Extract the (x, y) coordinate from the center of the cell holding the provided text.  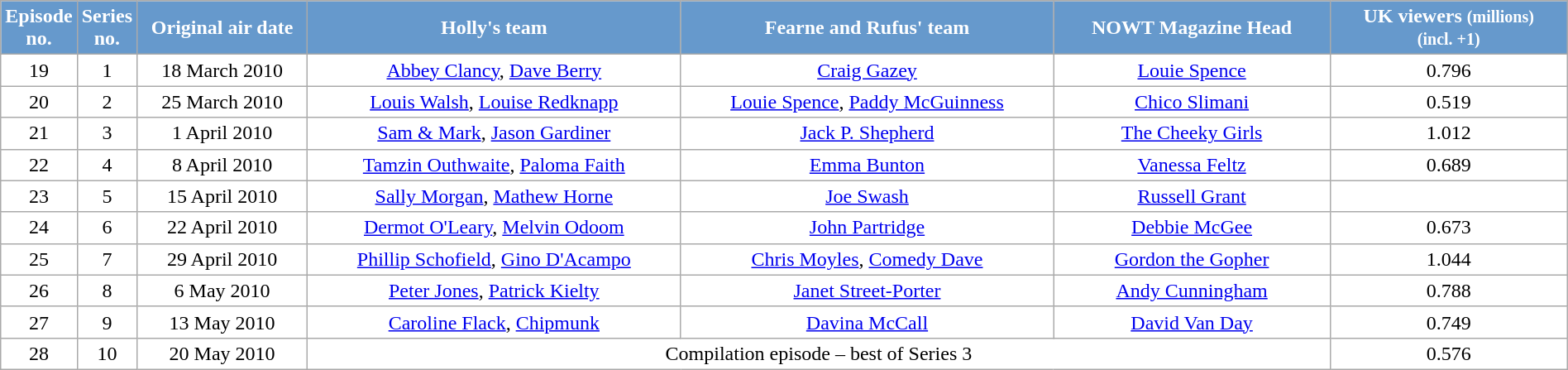
7 (107, 259)
Russell Grant (1192, 196)
Sam & Mark, Jason Gardiner (495, 133)
15 April 2010 (222, 196)
Gordon the Gopher (1192, 259)
26 (39, 291)
2 (107, 102)
John Partridge (867, 228)
Phillip Schofield, Gino D'Acampo (495, 259)
Louie Spence (1192, 70)
Seriesno. (107, 28)
Compilation episode – best of Series 3 (819, 353)
6 (107, 228)
25 (39, 259)
David Van Day (1192, 322)
4 (107, 165)
3 (107, 133)
5 (107, 196)
UK viewers (millions)(incl. +1) (1449, 28)
Original air date (222, 28)
Abbey Clancy, Dave Berry (495, 70)
27 (39, 322)
Davina McCall (867, 322)
NOWT Magazine Head (1192, 28)
20 (39, 102)
Fearne and Rufus' team (867, 28)
Episodeno. (39, 28)
Chico Slimani (1192, 102)
0.576 (1449, 353)
1.044 (1449, 259)
19 (39, 70)
Louie Spence, Paddy McGuinness (867, 102)
The Cheeky Girls (1192, 133)
22 April 2010 (222, 228)
28 (39, 353)
18 March 2010 (222, 70)
Holly's team (495, 28)
Caroline Flack, Chipmunk (495, 322)
20 May 2010 (222, 353)
0.689 (1449, 165)
Dermot O'Leary, Melvin Odoom (495, 228)
22 (39, 165)
1 (107, 70)
8 April 2010 (222, 165)
0.519 (1449, 102)
21 (39, 133)
Jack P. Shepherd (867, 133)
10 (107, 353)
Sally Morgan, Mathew Horne (495, 196)
25 March 2010 (222, 102)
0.749 (1449, 322)
29 April 2010 (222, 259)
1 April 2010 (222, 133)
9 (107, 322)
Chris Moyles, Comedy Dave (867, 259)
Vanessa Feltz (1192, 165)
Louis Walsh, Louise Redknapp (495, 102)
6 May 2010 (222, 291)
8 (107, 291)
13 May 2010 (222, 322)
24 (39, 228)
0.796 (1449, 70)
Janet Street-Porter (867, 291)
23 (39, 196)
Peter Jones, Patrick Kielty (495, 291)
1.012 (1449, 133)
Joe Swash (867, 196)
Debbie McGee (1192, 228)
Craig Gazey (867, 70)
0.673 (1449, 228)
Emma Bunton (867, 165)
Andy Cunningham (1192, 291)
Tamzin Outhwaite, Paloma Faith (495, 165)
0.788 (1449, 291)
